Output the [X, Y] coordinate of the center of the cell containing the given text.  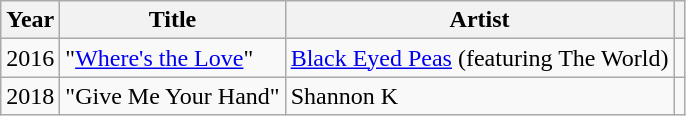
Title [172, 20]
"Give Me Your Hand" [172, 96]
Shannon K [480, 96]
Artist [480, 20]
Year [30, 20]
2018 [30, 96]
"Where's the Love" [172, 58]
Black Eyed Peas (featuring The World) [480, 58]
2016 [30, 58]
